Find where the given text appears and provide that cell's center as (X, Y) coordinate. 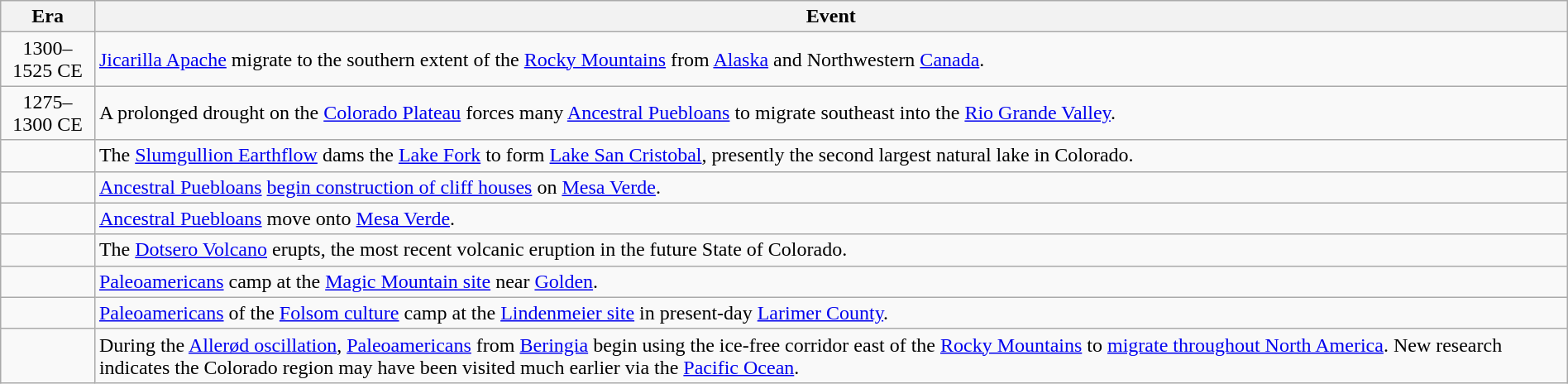
Ancestral Puebloans move onto Mesa Verde. (830, 218)
Paleoamericans of the Folsom culture camp at the Lindenmeier site in present-day Larimer County. (830, 313)
1300–1525 CE (48, 60)
Ancestral Puebloans begin construction of cliff houses on Mesa Verde. (830, 187)
Event (830, 17)
Era (48, 17)
The Slumgullion Earthflow dams the Lake Fork to form Lake San Cristobal, presently the second largest natural lake in Colorado. (830, 156)
Jicarilla Apache migrate to the southern extent of the Rocky Mountains from Alaska and Northwestern Canada. (830, 60)
1275–1300 CE (48, 113)
The Dotsero Volcano erupts, the most recent volcanic eruption in the future State of Colorado. (830, 250)
A prolonged drought on the Colorado Plateau forces many Ancestral Puebloans to migrate southeast into the Rio Grande Valley. (830, 113)
Paleoamericans camp at the Magic Mountain site near Golden. (830, 281)
